From the cell containing the given text, extract its center point as (x, y) coordinate. 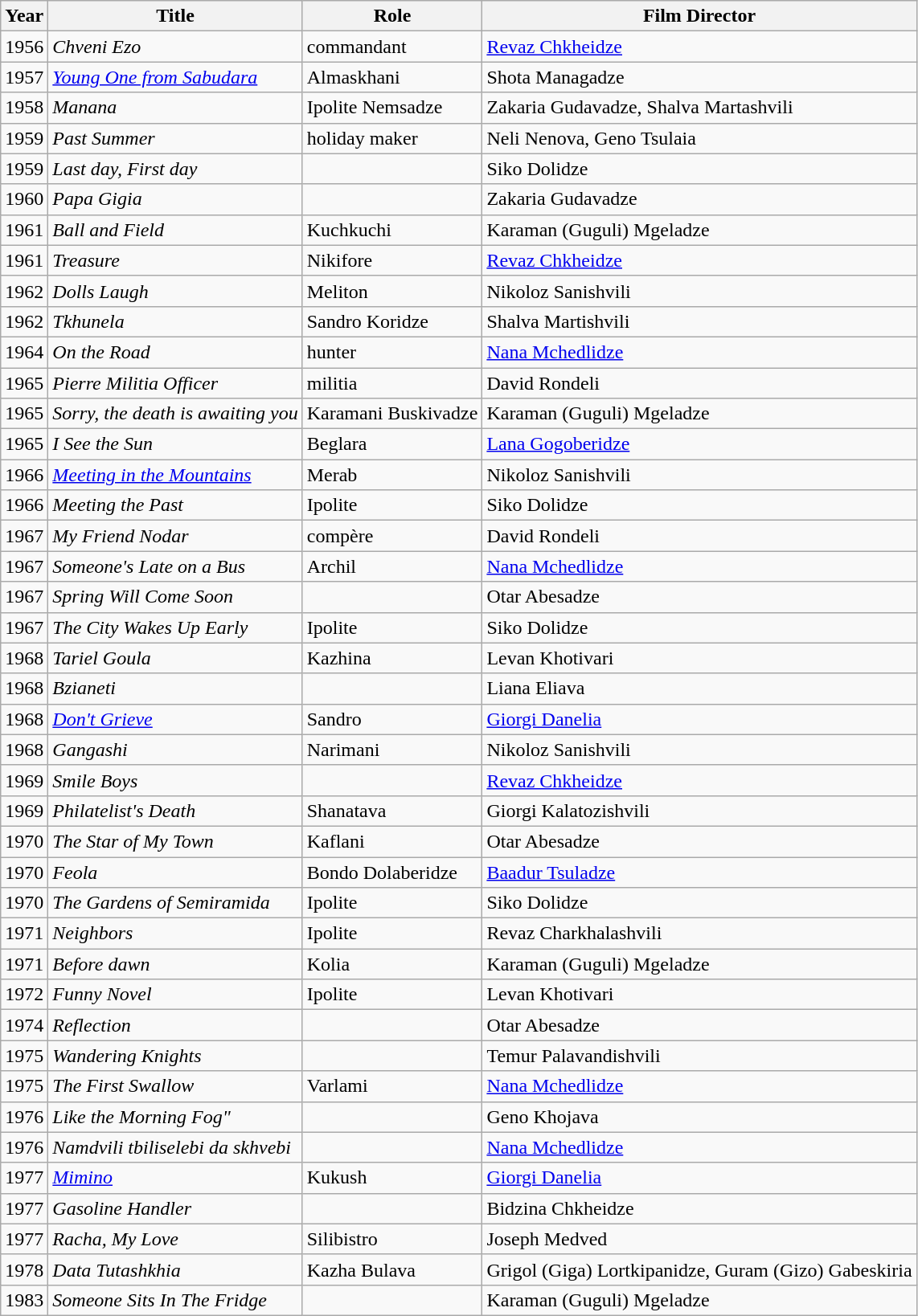
Don't Grieve (175, 719)
Reflection (175, 1025)
1958 (24, 108)
Zakaria Gudavadze (699, 199)
compère (392, 536)
Like the Morning Fog" (175, 1117)
Shalva Martishvili (699, 321)
Temur Palavandishvili (699, 1056)
Merab (392, 475)
Geno Khojava (699, 1117)
The Star of My Town (175, 841)
Kuchkuchi (392, 230)
Neli Nenova, Geno Tsulaia (699, 138)
Beglara (392, 444)
Tkhunela (175, 321)
Dolls Laugh (175, 291)
Data Tutashkhia (175, 1269)
Pierre Militia Officer (175, 383)
Joseph Medved (699, 1239)
Almaskhani (392, 77)
Varlami (392, 1086)
Lana Gogoberidze (699, 444)
Ipolite Nemsadze (392, 108)
Zakaria Gudavadze, Shalva Martashvili (699, 108)
Racha, My Love (175, 1239)
Meliton (392, 291)
Gasoline Handler (175, 1208)
Grigol (Giga) Lortkipanidze, Guram (Gizo) Gabeskiria (699, 1269)
Last day, First day (175, 169)
Title (175, 16)
My Friend Nodar (175, 536)
militia (392, 383)
Philatelist's Death (175, 811)
1960 (24, 199)
Revaz Charkhalashvili (699, 934)
Mimino (175, 1178)
Neighbors (175, 934)
The City Wakes Up Early (175, 627)
Kaflani (392, 841)
Bondo Dolaberidze (392, 872)
Shanatava (392, 811)
Archil (392, 566)
Someone's Late on a Bus (175, 566)
Young One from Sabudara (175, 77)
Ball and Field (175, 230)
1974 (24, 1025)
1983 (24, 1300)
holiday maker (392, 138)
1957 (24, 77)
Film Director (699, 16)
Funny Novel (175, 995)
Shota Managadze (699, 77)
Someone Sits In The Fridge (175, 1300)
Sandro (392, 719)
Nikifore (392, 260)
Wandering Knights (175, 1056)
The First Swallow (175, 1086)
hunter (392, 352)
Bidzina Chkheidze (699, 1208)
Chveni Ezo (175, 47)
Liana Eliava (699, 689)
Past Summer (175, 138)
Sandro Koridze (392, 321)
Silibistro (392, 1239)
Treasure (175, 260)
Meeting in the Mountains (175, 475)
Smile Boys (175, 780)
Karamani Buskivadze (392, 414)
Sorry, the death is awaiting you (175, 414)
Bzianeti (175, 689)
Gangashi (175, 750)
Namdvili tbiliselebi da skhvebi (175, 1147)
Papa Gigia (175, 199)
Year (24, 16)
commandant (392, 47)
Kazha Bulava (392, 1269)
Meeting the Past (175, 505)
1978 (24, 1269)
1972 (24, 995)
On the Road (175, 352)
Feola (175, 872)
Role (392, 16)
1964 (24, 352)
Narimani (392, 750)
Kukush (392, 1178)
Before dawn (175, 964)
Tariel Goula (175, 658)
Manana (175, 108)
Spring Will Come Soon (175, 597)
The Gardens of Semiramida (175, 903)
Kazhina (392, 658)
1956 (24, 47)
Baadur Tsuladze (699, 872)
Giorgi Kalatozishvili (699, 811)
Kolia (392, 964)
I See the Sun (175, 444)
